Scan for the cell matching the given text and deliver its [x, y] coordinate at center. 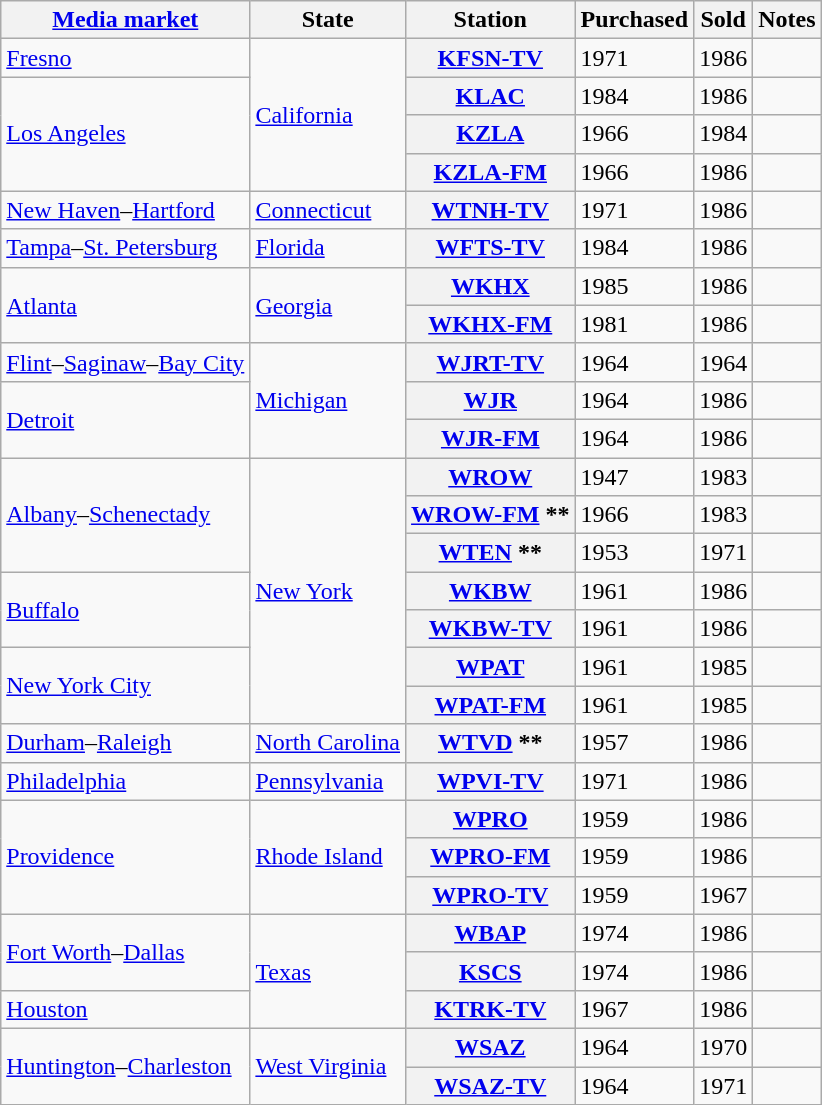
WSAZ [490, 1047]
KSCS [490, 971]
1953 [634, 553]
WPRO [490, 819]
WTVD ** [490, 743]
Florida [328, 248]
WPAT-FM [490, 705]
State [328, 20]
Philadelphia [126, 781]
WFTS-TV [490, 248]
Flint–Saginaw–Bay City [126, 362]
WTNH-TV [490, 210]
Atlanta [126, 305]
Connecticut [328, 210]
Sold [724, 20]
North Carolina [328, 743]
Texas [328, 971]
Michigan [328, 400]
Houston [126, 1009]
WBAP [490, 933]
WJRT-TV [490, 362]
Fresno [126, 58]
Buffalo [126, 610]
Notes [787, 20]
Purchased [634, 20]
KZLA-FM [490, 172]
Tampa–St. Petersburg [126, 248]
KTRK-TV [490, 1009]
Rhode Island [328, 857]
Station [490, 20]
WROW-FM ** [490, 515]
WROW [490, 477]
California [328, 115]
Detroit [126, 419]
WPRO-FM [490, 857]
Fort Worth–Dallas [126, 952]
WKHX [490, 286]
WPAT [490, 667]
KLAC [490, 96]
1947 [634, 477]
KFSN-TV [490, 58]
Media market [126, 20]
1981 [634, 324]
Albany–Schenectady [126, 515]
Durham–Raleigh [126, 743]
WKBW-TV [490, 629]
WPVI-TV [490, 781]
1970 [724, 1047]
WSAZ-TV [490, 1085]
New York [328, 591]
WJR-FM [490, 438]
WKHX-FM [490, 324]
WKBW [490, 591]
1957 [634, 743]
KZLA [490, 134]
Providence [126, 857]
Georgia [328, 305]
Huntington–Charleston [126, 1066]
Los Angeles [126, 134]
WPRO-TV [490, 895]
Pennsylvania [328, 781]
New Haven–Hartford [126, 210]
West Virginia [328, 1066]
WTEN ** [490, 553]
New York City [126, 686]
WJR [490, 400]
